Locate the cell with the specified text and output its [X, Y] center coordinate. 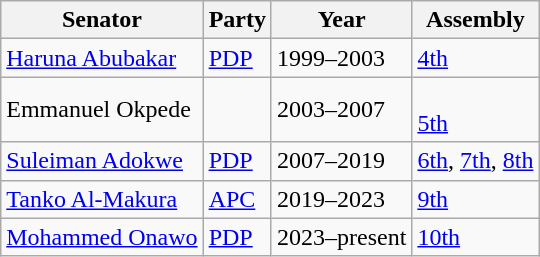
9th [476, 199]
Senator [102, 20]
Tanko Al-Makura [102, 199]
Assembly [476, 20]
4th [476, 58]
5th [476, 110]
2019–2023 [341, 199]
Mohammed Onawo [102, 237]
Suleiman Adokwe [102, 161]
Haruna Abubakar [102, 58]
APC [237, 199]
Year [341, 20]
2007–2019 [341, 161]
2023–present [341, 237]
10th [476, 237]
Party [237, 20]
2003–2007 [341, 110]
1999–2003 [341, 58]
Emmanuel Okpede [102, 110]
6th, 7th, 8th [476, 161]
